Extract the (X, Y) coordinate from the center of the cell holding the provided text.  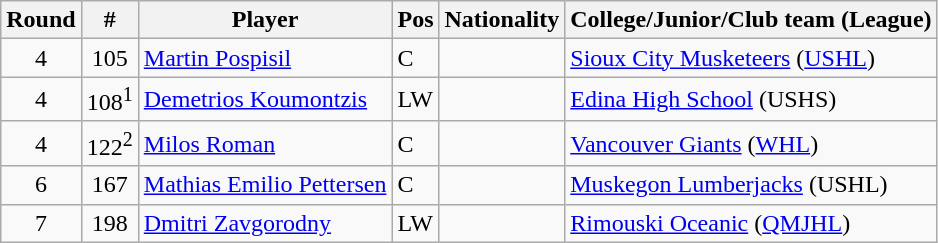
198 (110, 223)
Dmitri Zavgorodny (265, 223)
Rimouski Oceanic (QMJHL) (751, 223)
Player (265, 20)
Edina High School (USHS) (751, 100)
7 (41, 223)
Demetrios Koumontzis (265, 100)
Vancouver Giants (WHL) (751, 144)
167 (110, 185)
Mathias Emilio Pettersen (265, 185)
105 (110, 58)
1081 (110, 100)
Milos Roman (265, 144)
6 (41, 185)
# (110, 20)
Pos (416, 20)
Martin Pospisil (265, 58)
1222 (110, 144)
Round (41, 20)
Sioux City Musketeers (USHL) (751, 58)
Muskegon Lumberjacks (USHL) (751, 185)
College/Junior/Club team (League) (751, 20)
Nationality (502, 20)
